For the text-containing cell, return its midpoint in [X, Y] coordinate format. 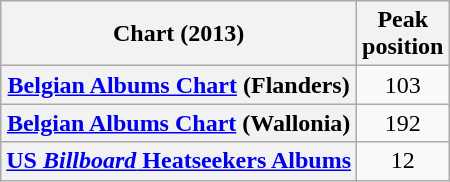
Chart (2013) [179, 34]
12 [403, 161]
US Billboard Heatseekers Albums [179, 161]
Belgian Albums Chart (Flanders) [179, 85]
103 [403, 85]
Belgian Albums Chart (Wallonia) [179, 123]
192 [403, 123]
Peakposition [403, 34]
